Output the [X, Y] coordinate of the center of the cell containing the given text.  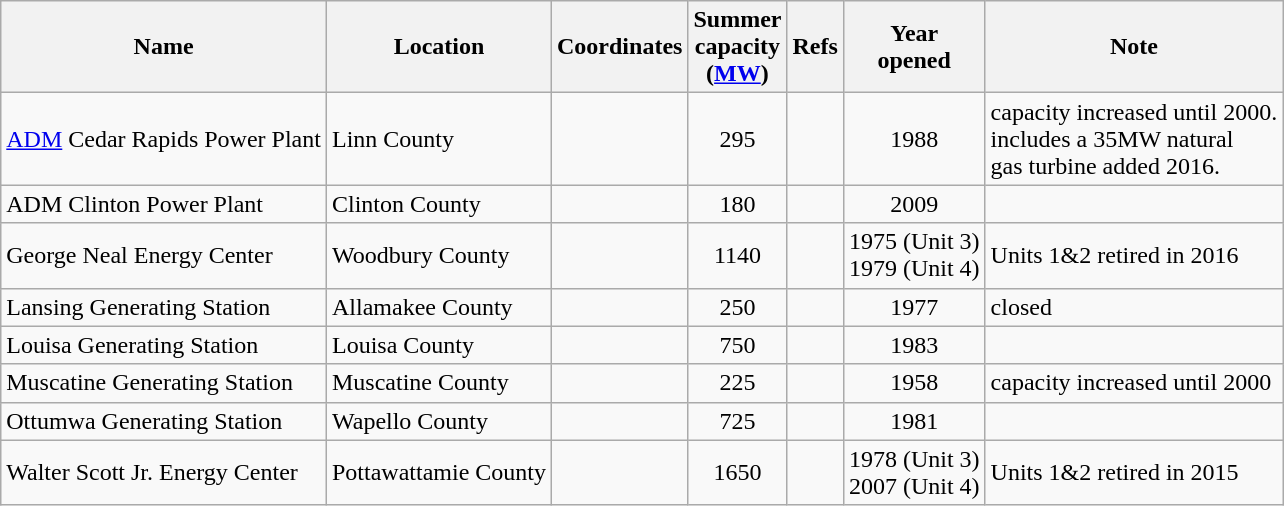
capacity increased until 2000 [1134, 383]
1988 [914, 139]
1981 [914, 421]
1978 (Unit 3)2007 (Unit 4) [914, 472]
1958 [914, 383]
1983 [914, 345]
Muscatine County [438, 383]
2009 [914, 204]
Ottumwa Generating Station [164, 421]
295 [738, 139]
Refs [815, 47]
ADM Cedar Rapids Power Plant [164, 139]
180 [738, 204]
750 [738, 345]
725 [738, 421]
capacity increased until 2000.includes a 35MW naturalgas turbine added 2016. [1134, 139]
250 [738, 307]
Lansing Generating Station [164, 307]
225 [738, 383]
1977 [914, 307]
Louisa County [438, 345]
Summercapacity(MW) [738, 47]
Woodbury County [438, 256]
Linn County [438, 139]
1140 [738, 256]
1650 [738, 472]
George Neal Energy Center [164, 256]
ADM Clinton Power Plant [164, 204]
Name [164, 47]
Muscatine Generating Station [164, 383]
Coordinates [620, 47]
Note [1134, 47]
Allamakee County [438, 307]
Louisa Generating Station [164, 345]
closed [1134, 307]
Wapello County [438, 421]
Yearopened [914, 47]
Pottawattamie County [438, 472]
Units 1&2 retired in 2015 [1134, 472]
Location [438, 47]
1975 (Unit 3)1979 (Unit 4) [914, 256]
Clinton County [438, 204]
Units 1&2 retired in 2016 [1134, 256]
Walter Scott Jr. Energy Center [164, 472]
